Determine the [x, y] coordinate at the center of the cell enclosing the given text.  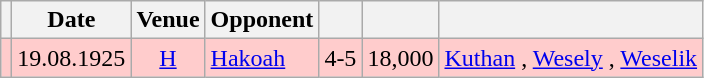
Kuthan , Wesely , Weselik [571, 58]
Opponent [262, 20]
4-5 [340, 58]
Date [72, 20]
Hakoah [262, 58]
19.08.1925 [72, 58]
18,000 [400, 58]
H [168, 58]
Venue [168, 20]
